Detect which cell encompasses the target text, then output its [X, Y] center coordinate. 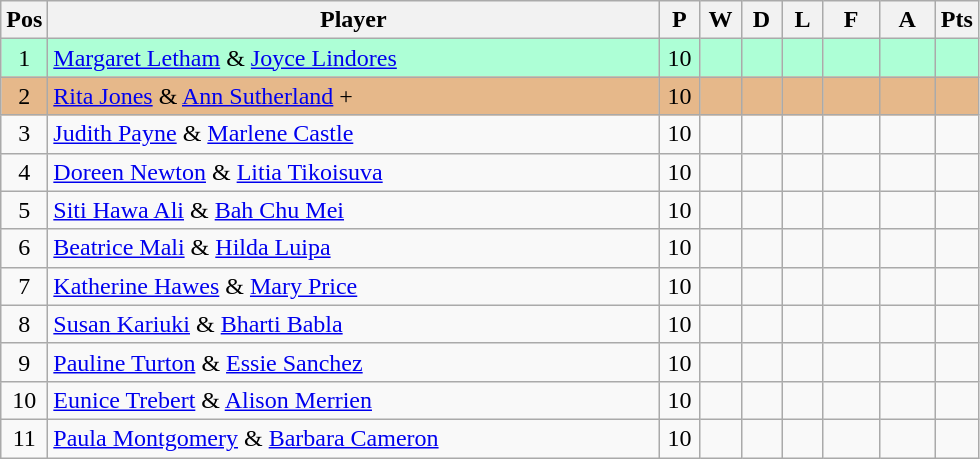
D [762, 20]
5 [24, 210]
Susan Kariuki & Bharti Babla [354, 324]
Margaret Letham & Joyce Lindores [354, 58]
2 [24, 96]
9 [24, 362]
3 [24, 134]
Judith Payne & Marlene Castle [354, 134]
Paula Montgomery & Barbara Cameron [354, 438]
7 [24, 286]
L [802, 20]
11 [24, 438]
Rita Jones & Ann Sutherland + [354, 96]
W [720, 20]
A [907, 20]
Pauline Turton & Essie Sanchez [354, 362]
Katherine Hawes & Mary Price [354, 286]
6 [24, 248]
F [851, 20]
Pos [24, 20]
8 [24, 324]
Beatrice Mali & Hilda Luipa [354, 248]
4 [24, 172]
P [680, 20]
Eunice Trebert & Alison Merrien [354, 400]
1 [24, 58]
Player [354, 20]
Pts [956, 20]
Doreen Newton & Litia Tikoisuva [354, 172]
Siti Hawa Ali & Bah Chu Mei [354, 210]
